Detect which cell encompasses the target text, then output its (X, Y) center coordinate. 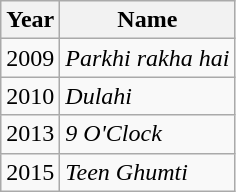
2009 (30, 58)
9 O'Clock (148, 134)
Dulahi (148, 96)
Year (30, 20)
Name (148, 20)
2015 (30, 172)
2010 (30, 96)
Parkhi rakha hai (148, 58)
Teen Ghumti (148, 172)
2013 (30, 134)
